Locate the cell with the specified text and output its (x, y) center coordinate. 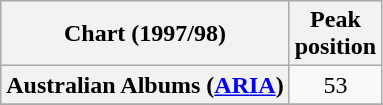
Peakposition (335, 34)
Australian Albums (ARIA) (145, 85)
Chart (1997/98) (145, 34)
53 (335, 85)
